Extract the [x, y] coordinate from the center of the cell holding the provided text.  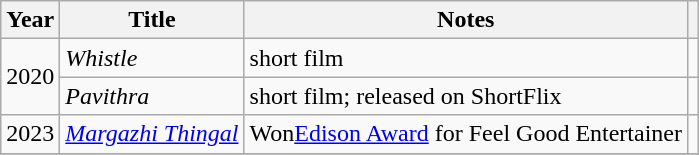
Year [30, 20]
Title [152, 20]
WonEdison Award for Feel Good Entertainer [466, 134]
Margazhi Thingal [152, 134]
2023 [30, 134]
Notes [466, 20]
short film [466, 58]
2020 [30, 77]
short film; released on ShortFlix [466, 96]
Whistle [152, 58]
Pavithra [152, 96]
